Locate the cell with the specified text and output its (X, Y) center coordinate. 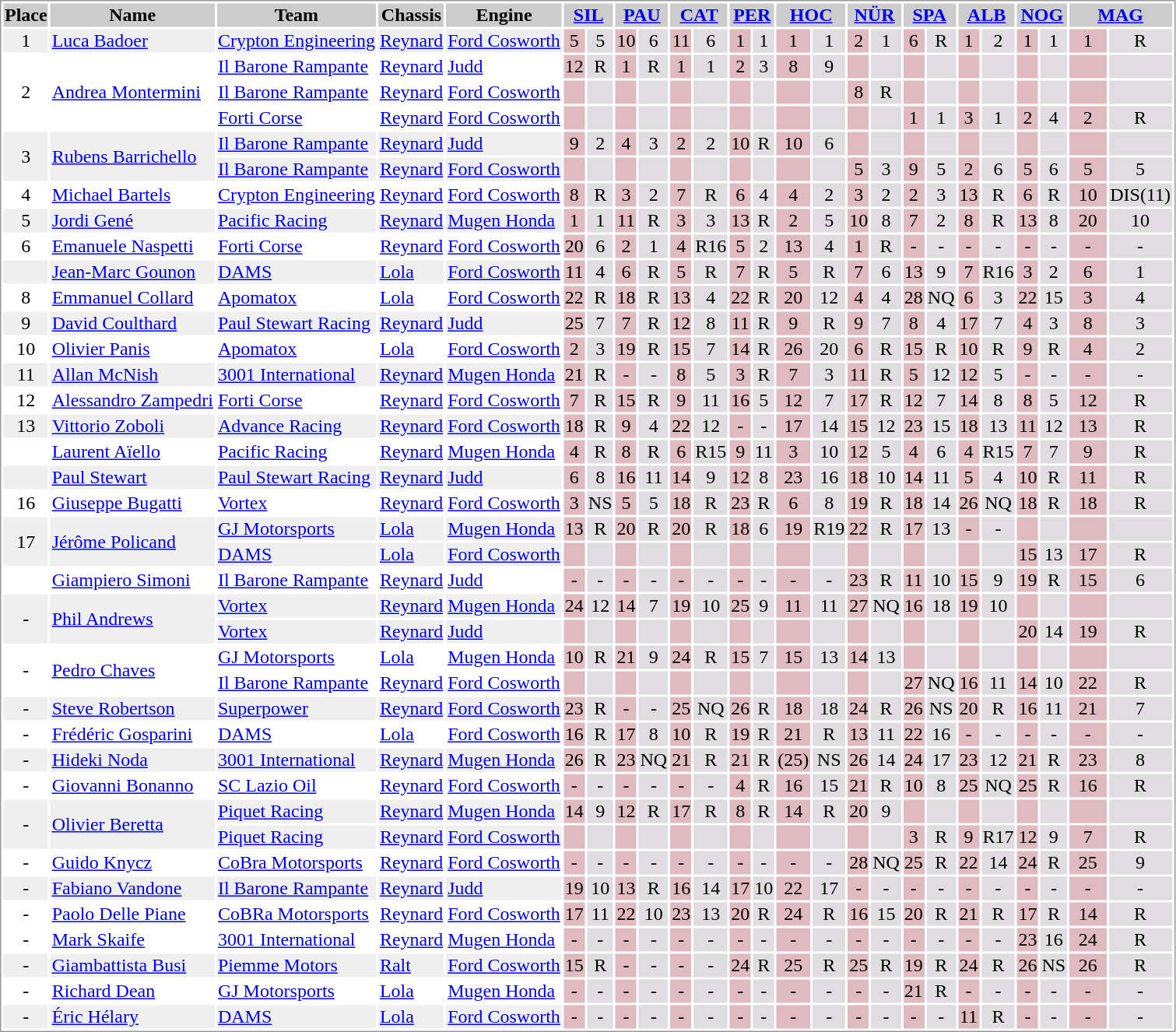
Name (132, 15)
Place (26, 15)
(25) (794, 760)
HOC (811, 15)
Vittorio Zoboli (132, 426)
Jordi Gené (132, 220)
Hideki Noda (132, 760)
CAT (699, 15)
Steve Robertson (132, 709)
Frédéric Gosparini (132, 734)
Laurent Aïello (132, 452)
Alessandro Zampedri (132, 401)
PER (752, 15)
CoBRa Motorsports (296, 914)
Mark Skaife (132, 939)
Olivier Beretta (132, 825)
SIL (588, 15)
Giampiero Simoni (132, 580)
Emmanuel Collard (132, 298)
Piemme Motors (296, 966)
Allan McNish (132, 374)
Giuseppe Bugatti (132, 504)
PAU (642, 15)
Giambattista Busi (132, 966)
NÜR (875, 15)
Chassis (411, 15)
Jérôme Policand (132, 542)
Éric Hélary (132, 1017)
Guido Knycz (132, 863)
R19 (830, 528)
Superpower (296, 709)
Giovanni Bonanno (132, 785)
SPA (929, 15)
DIS(11) (1141, 195)
R17 (998, 837)
SC Lazio Oil (296, 785)
Richard Dean (132, 991)
Rubens Barrichello (132, 157)
ALB (987, 15)
Engine (504, 15)
Phil Andrews (132, 620)
Paul Stewart (132, 477)
Luca Badoer (132, 41)
David Coulthard (132, 323)
Michael Bartels (132, 195)
Andrea Montermini (132, 92)
Team (296, 15)
MAG (1121, 15)
Jean-Marc Gounon (132, 272)
Fabiano Vandone (132, 888)
Pedro Chaves (132, 671)
Emanuele Naspetti (132, 247)
Ralt (411, 966)
Olivier Panis (132, 349)
CoBra Motorsports (296, 863)
Paolo Delle Piane (132, 914)
Advance Racing (296, 426)
NOG (1042, 15)
